For the text-containing cell, return its midpoint in (x, y) coordinate format. 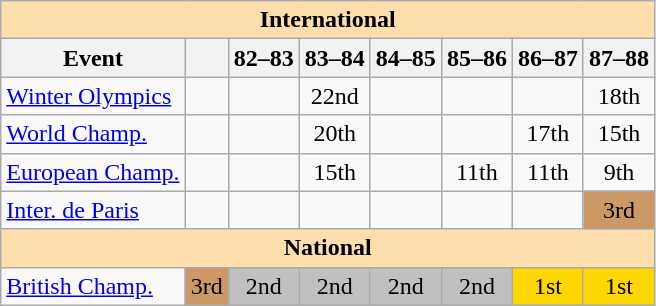
86–87 (548, 58)
Winter Olympics (93, 96)
84–85 (406, 58)
87–88 (618, 58)
World Champ. (93, 134)
National (328, 248)
82–83 (264, 58)
British Champ. (93, 286)
17th (548, 134)
85–86 (476, 58)
83–84 (334, 58)
22nd (334, 96)
Inter. de Paris (93, 210)
International (328, 20)
9th (618, 172)
European Champ. (93, 172)
20th (334, 134)
18th (618, 96)
Event (93, 58)
